Find where the given text appears and provide that cell's center as [X, Y] coordinate. 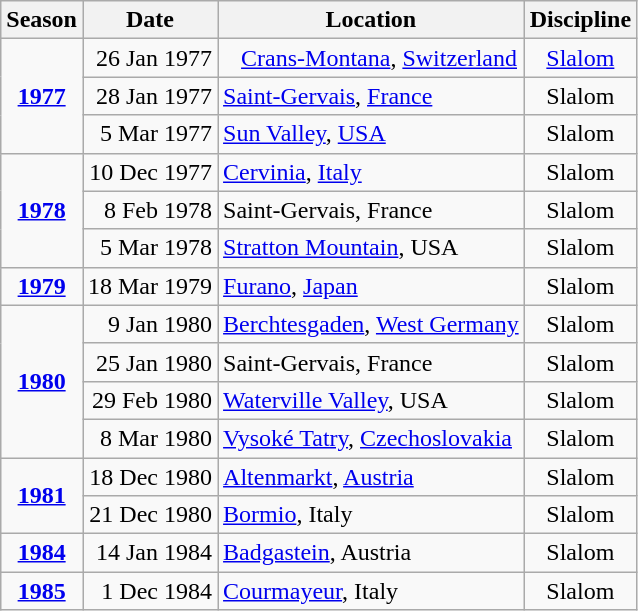
1984 [42, 553]
28 Jan 1977 [150, 96]
29 Feb 1980 [150, 400]
Stratton Mountain, USA [372, 248]
5 Mar 1978 [150, 248]
1978 [42, 210]
1977 [42, 96]
Location [372, 20]
18 Dec 1980 [150, 477]
1980 [42, 381]
Discipline [580, 20]
Berchtesgaden, West Germany [372, 324]
Courmayeur, Italy [372, 591]
5 Mar 1977 [150, 134]
Cervinia, Italy [372, 172]
1979 [42, 286]
Season [42, 20]
Bormio, Italy [372, 515]
Crans-Montana, Switzerland [372, 58]
8 Feb 1978 [150, 210]
18 Mar 1979 [150, 286]
26 Jan 1977 [150, 58]
1 Dec 1984 [150, 591]
21 Dec 1980 [150, 515]
Sun Valley, USA [372, 134]
8 Mar 1980 [150, 438]
10 Dec 1977 [150, 172]
Altenmarkt, Austria [372, 477]
Vysoké Tatry, Czechoslovakia [372, 438]
1981 [42, 496]
Waterville Valley, USA [372, 400]
1985 [42, 591]
14 Jan 1984 [150, 553]
9 Jan 1980 [150, 324]
Badgastein, Austria [372, 553]
25 Jan 1980 [150, 362]
Date [150, 20]
Furano, Japan [372, 286]
